Pinpoint the cell where the given text exists, returning its (X, Y) midpoint coordinate. 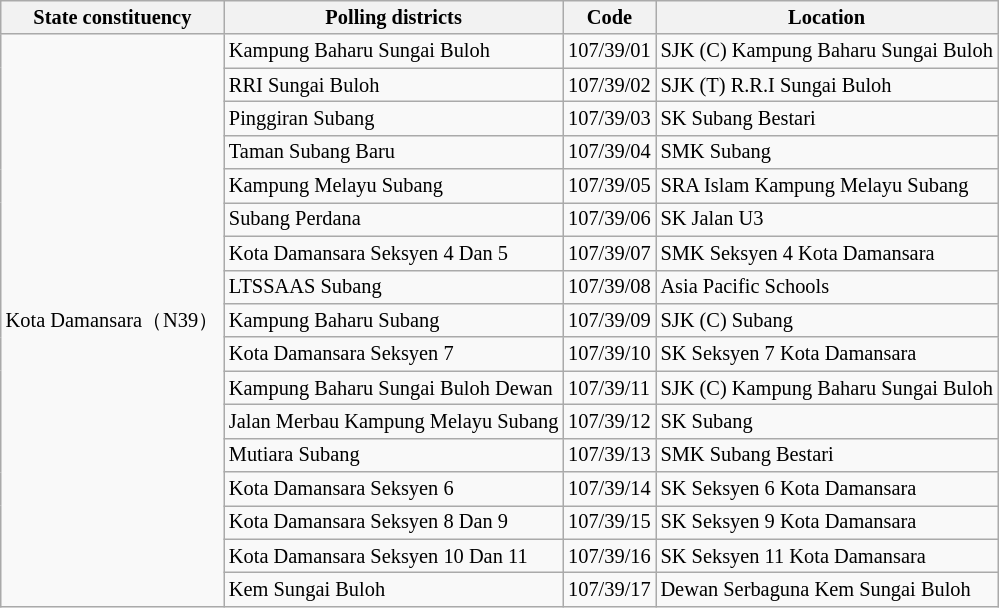
Mutiara Subang (394, 455)
107/39/05 (609, 186)
SK Seksyen 7 Kota Damansara (827, 354)
107/39/09 (609, 320)
107/39/11 (609, 388)
SRA Islam Kampung Melayu Subang (827, 186)
Kota Damansara Seksyen 7 (394, 354)
Subang Perdana (394, 219)
Kampung Baharu Sungai Buloh Dewan (394, 388)
107/39/03 (609, 118)
SK Seksyen 6 Kota Damansara (827, 489)
Kampung Baharu Sungai Buloh (394, 51)
Dewan Serbaguna Kem Sungai Buloh (827, 589)
Jalan Merbau Kampung Melayu Subang (394, 421)
107/39/01 (609, 51)
107/39/07 (609, 253)
Polling districts (394, 17)
107/39/08 (609, 287)
Kota Damansara Seksyen 6 (394, 489)
Location (827, 17)
107/39/10 (609, 354)
SK Seksyen 11 Kota Damansara (827, 556)
SK Subang Bestari (827, 118)
SK Subang (827, 421)
107/39/16 (609, 556)
107/39/06 (609, 219)
107/39/02 (609, 85)
SK Jalan U3 (827, 219)
SMK Subang Bestari (827, 455)
Kota Damansara Seksyen 8 Dan 9 (394, 522)
SMK Subang (827, 152)
Kem Sungai Buloh (394, 589)
107/39/14 (609, 489)
RRI Sungai Buloh (394, 85)
Kampung Baharu Subang (394, 320)
LTSSAAS Subang (394, 287)
Asia Pacific Schools (827, 287)
SJK (T) R.R.I Sungai Buloh (827, 85)
Pinggiran Subang (394, 118)
State constituency (112, 17)
107/39/13 (609, 455)
107/39/15 (609, 522)
SMK Seksyen 4 Kota Damansara (827, 253)
107/39/12 (609, 421)
107/39/04 (609, 152)
SJK (C) Subang (827, 320)
Kota Damansara（N39） (112, 320)
Kota Damansara Seksyen 10 Dan 11 (394, 556)
Kota Damansara Seksyen 4 Dan 5 (394, 253)
Taman Subang Baru (394, 152)
SK Seksyen 9 Kota Damansara (827, 522)
Code (609, 17)
107/39/17 (609, 589)
Kampung Melayu Subang (394, 186)
